Return [x, y] of the center of cell containing provided text 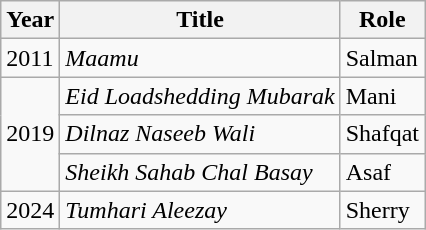
Tumhari Aleezay [200, 210]
2011 [30, 58]
2019 [30, 134]
Role [382, 20]
Sherry [382, 210]
Dilnaz Naseeb Wali [200, 134]
Eid Loadshedding Mubarak [200, 96]
Mani [382, 96]
Sheikh Sahab Chal Basay [200, 172]
Year [30, 20]
Asaf [382, 172]
2024 [30, 210]
Shafqat [382, 134]
Title [200, 20]
Maamu [200, 58]
Salman [382, 58]
